Output the [x, y] coordinate of the center of the cell containing the given text.  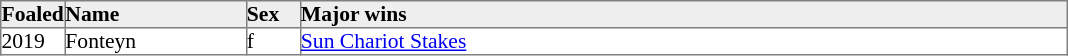
Sun Chariot Stakes [683, 42]
f [273, 42]
Sex [273, 14]
Fonteyn [156, 42]
2019 [33, 42]
Foaled [33, 14]
Name [156, 14]
Major wins [683, 14]
